Search for the cell housing the specified text and yield its [x, y] center coordinate. 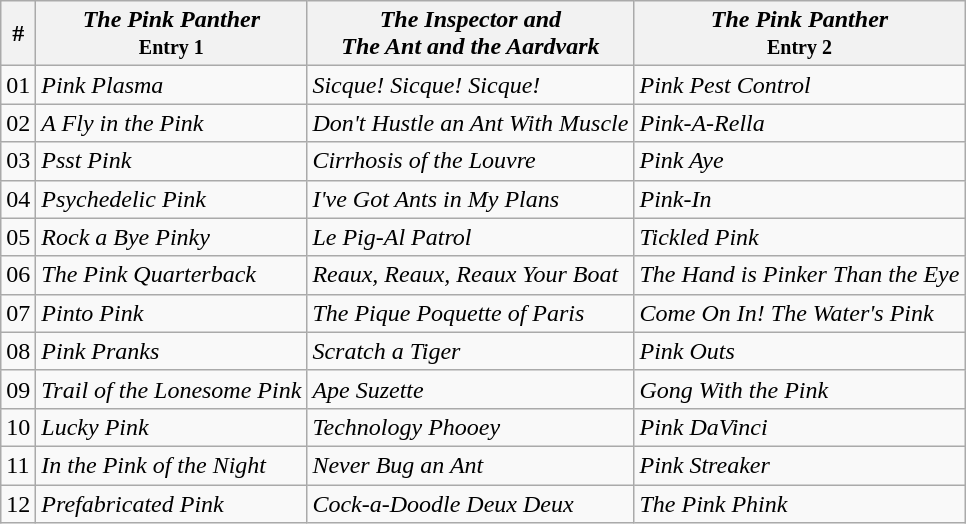
The Hand is Pinker Than the Eye [800, 275]
Pink DaVinci [800, 427]
Cock-a-Doodle Deux Deux [470, 503]
Ape Suzette [470, 389]
Pink Streaker [800, 465]
01 [18, 85]
I've Got Ants in My Plans [470, 199]
Pink Pranks [172, 351]
06 [18, 275]
The Pink Phink [800, 503]
Pink Outs [800, 351]
07 [18, 313]
08 [18, 351]
Pinto Pink [172, 313]
Pink Pest Control [800, 85]
The Pique Poquette of Paris [470, 313]
Come On In! The Water's Pink [800, 313]
10 [18, 427]
Psychedelic Pink [172, 199]
Cirrhosis of the Louvre [470, 161]
12 [18, 503]
Lucky Pink [172, 427]
03 [18, 161]
The Pink PantherEntry 1 [172, 34]
Pink Aye [800, 161]
Reaux, Reaux, Reaux Your Boat [470, 275]
The Pink Quarterback [172, 275]
02 [18, 123]
Don't Hustle an Ant With Muscle [470, 123]
Scratch a Tiger [470, 351]
Prefabricated Pink [172, 503]
Pink-A-Rella [800, 123]
Sicque! Sicque! Sicque! [470, 85]
Le Pig-Al Patrol [470, 237]
Technology Phooey [470, 427]
In the Pink of the Night [172, 465]
The Inspector andThe Ant and the Aardvark [470, 34]
Pink Plasma [172, 85]
# [18, 34]
04 [18, 199]
Trail of the Lonesome Pink [172, 389]
11 [18, 465]
Psst Pink [172, 161]
Never Bug an Ant [470, 465]
Gong With the Pink [800, 389]
05 [18, 237]
Rock a Bye Pinky [172, 237]
Pink-In [800, 199]
09 [18, 389]
Tickled Pink [800, 237]
The Pink PantherEntry 2 [800, 34]
A Fly in the Pink [172, 123]
